Pinpoint the cell where the given text exists, returning its [x, y] midpoint coordinate. 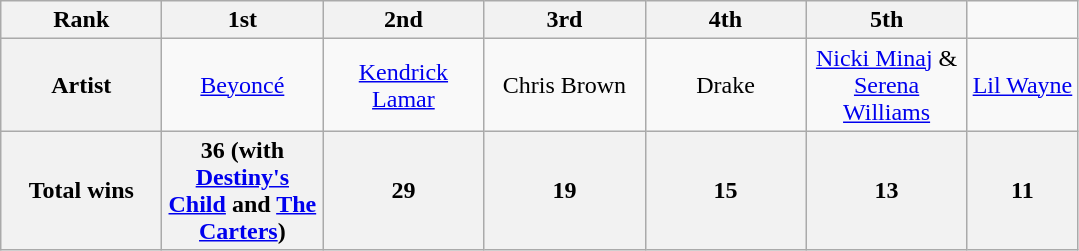
19 [564, 190]
13 [886, 190]
4th [726, 20]
Beyoncé [242, 85]
11 [1022, 190]
2nd [404, 20]
Artist [82, 85]
Chris Brown [564, 85]
Nicki Minaj & Serena Williams [886, 85]
Lil Wayne [1022, 85]
Rank [82, 20]
29 [404, 190]
5th [886, 20]
1st [242, 20]
36 (with Destiny's Child and The Carters) [242, 190]
Drake [726, 85]
Total wins [82, 190]
15 [726, 190]
3rd [564, 20]
Kendrick Lamar [404, 85]
